Return [x, y] of the center of cell containing provided text 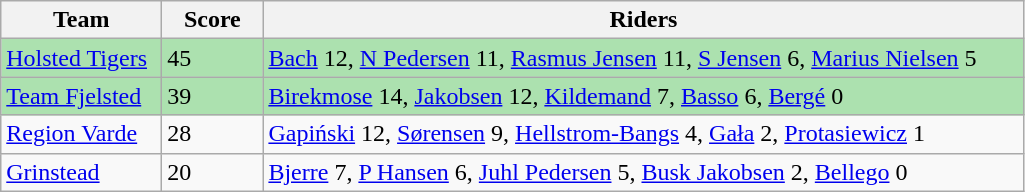
Bjerre 7, P Hansen 6, Juhl Pedersen 5, Busk Jakobsen 2, Bellego 0 [644, 172]
20 [212, 172]
Holsted Tigers [82, 58]
28 [212, 134]
Team Fjelsted [82, 96]
Gapiński 12, Sørensen 9, Hellstrom-Bangs 4, Gała 2, Protasiewicz 1 [644, 134]
Birekmose 14, Jakobsen 12, Kildemand 7, Basso 6, Bergé 0 [644, 96]
Bach 12, N Pedersen 11, Rasmus Jensen 11, S Jensen 6, Marius Nielsen 5 [644, 58]
Team [82, 20]
Grinstead [82, 172]
45 [212, 58]
Score [212, 20]
39 [212, 96]
Region Varde [82, 134]
Riders [644, 20]
